Return the (X, Y) coordinate for the center point of the cell that contains the specified text.  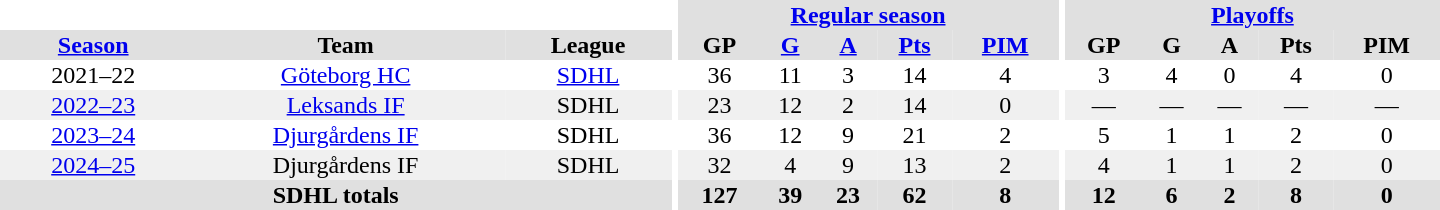
2024–25 (93, 165)
2021–22 (93, 75)
21 (914, 135)
6 (1172, 195)
2023–24 (93, 135)
32 (720, 165)
2022–23 (93, 105)
Playoffs (1252, 15)
Regular season (868, 15)
13 (914, 165)
127 (720, 195)
39 (790, 195)
5 (1104, 135)
League (588, 45)
Leksands IF (345, 105)
SDHL totals (336, 195)
Göteborg HC (345, 75)
Season (93, 45)
62 (914, 195)
11 (790, 75)
Team (345, 45)
